Detect which cell encompasses the target text, then output its (X, Y) center coordinate. 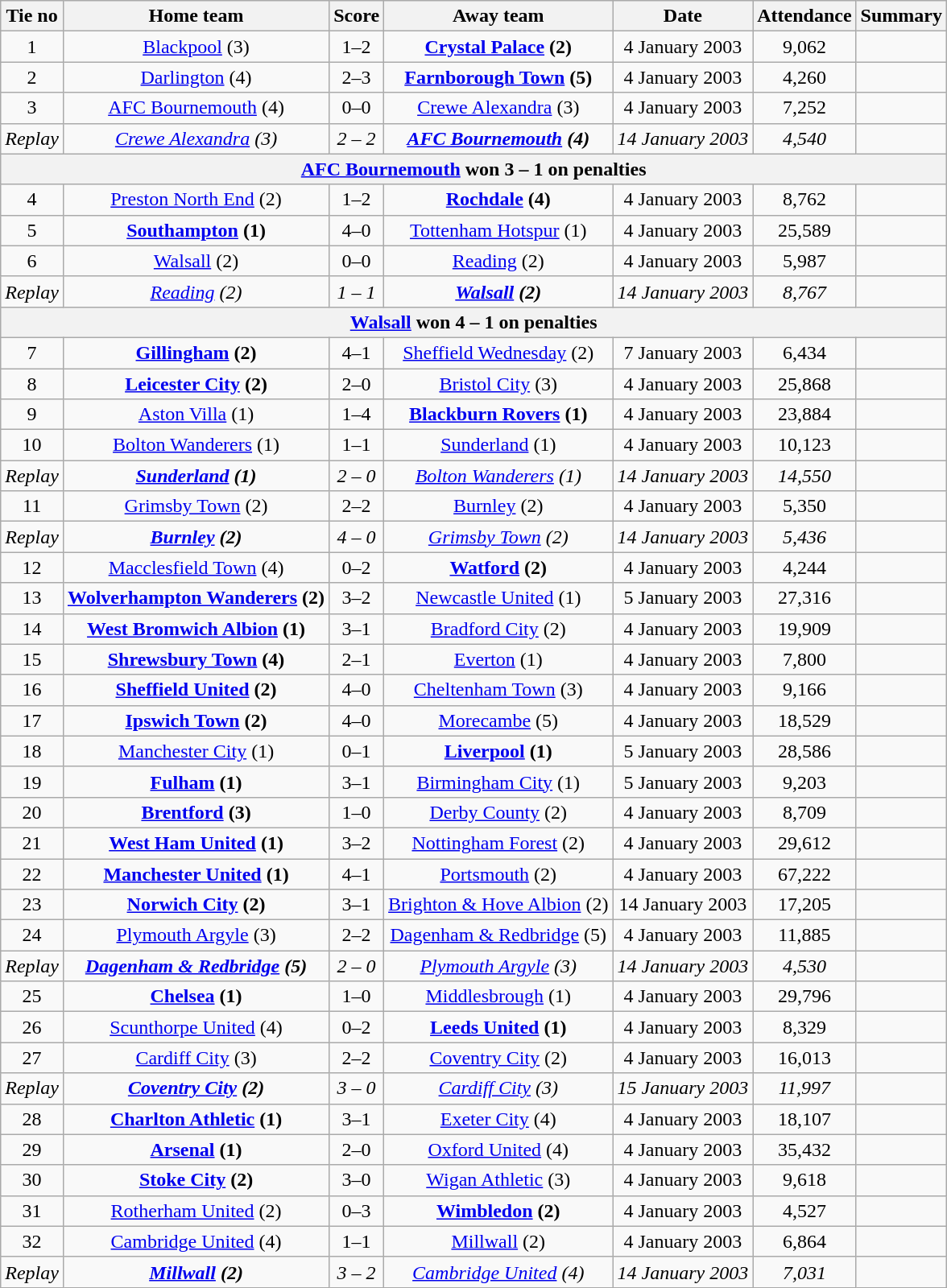
16 (32, 690)
4,540 (804, 138)
Morecambe (5) (498, 720)
29,612 (804, 843)
West Bromwich Albion (1) (196, 629)
3 – 2 (357, 1272)
Portsmouth (2) (498, 873)
15 (32, 659)
Wigan Athletic (3) (498, 1180)
Chelsea (1) (196, 997)
Birmingham City (1) (498, 782)
18,529 (804, 720)
Everton (1) (498, 659)
14,550 (804, 476)
Bradford City (2) (498, 629)
7,031 (804, 1272)
Manchester United (1) (196, 873)
Score (357, 16)
32 (32, 1241)
18,107 (804, 1119)
0–3 (357, 1211)
Tottenham Hotspur (1) (498, 230)
11,997 (804, 1088)
8,762 (804, 200)
Preston North End (2) (196, 200)
22 (32, 873)
23 (32, 905)
5,350 (804, 506)
Gillingham (2) (196, 353)
Brentford (3) (196, 812)
Tie no (32, 16)
Attendance (804, 16)
West Ham United (1) (196, 843)
Farnborough Town (5) (498, 77)
9,618 (804, 1180)
2 – 2 (357, 138)
Scunthorpe United (4) (196, 1027)
3 – 0 (357, 1088)
9 (32, 415)
7 (32, 353)
23,884 (804, 415)
Norwich City (2) (196, 905)
Rochdale (4) (498, 200)
8,767 (804, 291)
Darlington (4) (196, 77)
29 (32, 1150)
20 (32, 812)
19,909 (804, 629)
21 (32, 843)
25,589 (804, 230)
Stoke City (2) (196, 1180)
Brighton & Hove Albion (2) (498, 905)
0–1 (357, 751)
10,123 (804, 445)
4 (32, 200)
2–1 (357, 659)
Crystal Palace (2) (498, 47)
Wolverhampton Wanderers (2) (196, 598)
28 (32, 1119)
19 (32, 782)
27,316 (804, 598)
Away team (498, 16)
Charlton Athletic (1) (196, 1119)
3–0 (357, 1180)
Arsenal (1) (196, 1150)
1–4 (357, 415)
6,864 (804, 1241)
Watford (2) (498, 568)
Aston Villa (1) (196, 415)
17 (32, 720)
Date (683, 16)
8 (32, 384)
Newcastle United (1) (498, 598)
Ipswich Town (2) (196, 720)
Macclesfield Town (4) (196, 568)
Derby County (2) (498, 812)
8,329 (804, 1027)
17,205 (804, 905)
Summary (901, 16)
Blackburn Rovers (1) (498, 415)
Exeter City (4) (498, 1119)
11,885 (804, 935)
28,586 (804, 751)
Leicester City (2) (196, 384)
1 – 1 (357, 291)
4,530 (804, 966)
11 (32, 506)
26 (32, 1027)
12 (32, 568)
Rotherham United (2) (196, 1211)
16,013 (804, 1058)
Home team (196, 16)
Oxford United (4) (498, 1150)
6 (32, 261)
13 (32, 598)
Nottingham Forest (2) (498, 843)
Cheltenham Town (3) (498, 690)
7 January 2003 (683, 353)
1 (32, 47)
30 (32, 1180)
5,436 (804, 537)
2–3 (357, 77)
Liverpool (1) (498, 751)
7,800 (804, 659)
2 (32, 77)
Middlesbrough (1) (498, 997)
25 (32, 997)
29,796 (804, 997)
AFC Bournemouth won 3 – 1 on penalties (473, 169)
Shrewsbury Town (4) (196, 659)
18 (32, 751)
67,222 (804, 873)
Southampton (1) (196, 230)
4 – 0 (357, 537)
31 (32, 1211)
35,432 (804, 1150)
14 (32, 629)
6,434 (804, 353)
15 January 2003 (683, 1088)
4,244 (804, 568)
Leeds United (1) (498, 1027)
Fulham (1) (196, 782)
25,868 (804, 384)
9,062 (804, 47)
Wimbledon (2) (498, 1211)
5,987 (804, 261)
8,709 (804, 812)
9,166 (804, 690)
24 (32, 935)
3 (32, 108)
Manchester City (1) (196, 751)
7,252 (804, 108)
27 (32, 1058)
4,527 (804, 1211)
Blackpool (3) (196, 47)
9,203 (804, 782)
10 (32, 445)
Bristol City (3) (498, 384)
4,260 (804, 77)
Walsall won 4 – 1 on penalties (473, 322)
5 (32, 230)
Sheffield United (2) (196, 690)
Sheffield Wednesday (2) (498, 353)
